Determine the (X, Y) coordinate at the center of the cell enclosing the given text.  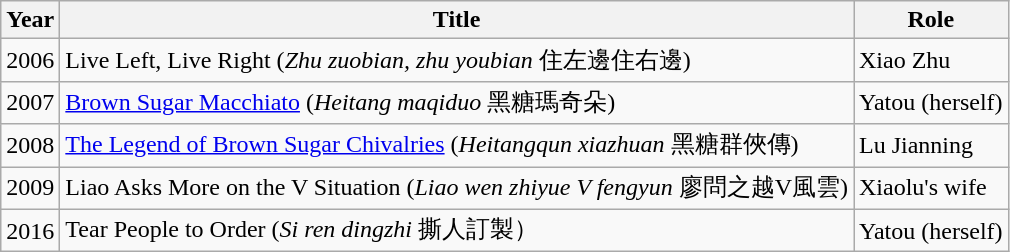
Live Left, Live Right (Zhu zuobian, zhu youbian 住左邊住右邊) (457, 60)
2007 (30, 102)
2016 (30, 230)
Liao Asks More on the V Situation (Liao wen zhiyue V fengyun 廖問之越V風雲) (457, 188)
Tear People to Order (Si ren dingzhi 撕人訂製） (457, 230)
2008 (30, 146)
Brown Sugar Macchiato (Heitang maqiduo 黑糖瑪奇朵) (457, 102)
The Legend of Brown Sugar Chivalries (Heitangqun xiazhuan 黑糖群俠傳) (457, 146)
Lu Jianning (932, 146)
Xiaolu's wife (932, 188)
Title (457, 20)
Xiao Zhu (932, 60)
Year (30, 20)
2009 (30, 188)
Role (932, 20)
2006 (30, 60)
